Output the [x, y] coordinate of the center of the cell containing the given text.  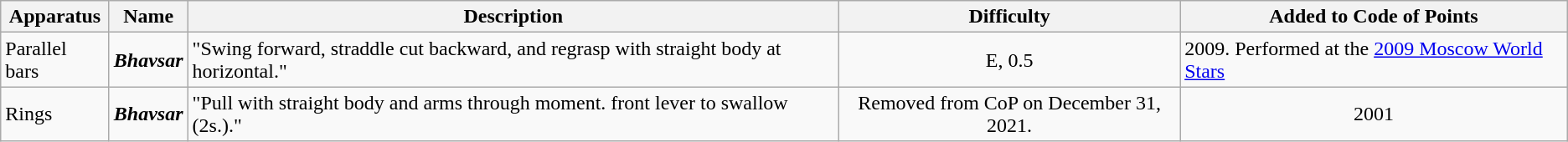
"Swing forward, straddle cut backward, and regrasp with straight body at horizontal." [513, 60]
Description [513, 17]
Parallel bars [55, 60]
Name [148, 17]
2001 [1374, 114]
Added to Code of Points [1374, 17]
Apparatus [55, 17]
Rings [55, 114]
2009. Performed at the 2009 Moscow World Stars [1374, 60]
Difficulty [1008, 17]
E, 0.5 [1008, 60]
Removed from CoP on December 31, 2021. [1008, 114]
"Pull with straight body and arms through moment. front lever to swallow (2s.)." [513, 114]
